Determine the (x, y) coordinate at the center of the cell enclosing the given text.  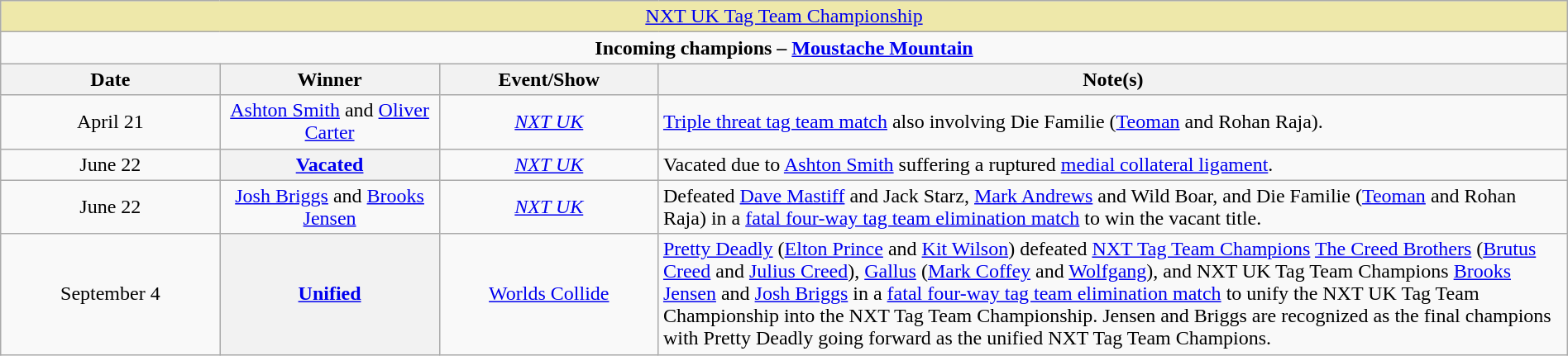
Triple threat tag team match also involving Die Familie (Teoman and Rohan Raja). (1113, 122)
Worlds Collide (549, 294)
Vacated (329, 164)
Vacated due to Ashton Smith suffering a ruptured medial collateral ligament. (1113, 164)
Incoming champions – Moustache Mountain (784, 48)
Unified (329, 294)
April 21 (111, 122)
Josh Briggs and Brooks Jensen (329, 206)
September 4 (111, 294)
NXT UK Tag Team Championship (784, 17)
Date (111, 79)
Event/Show (549, 79)
Ashton Smith and Oliver Carter (329, 122)
Note(s) (1113, 79)
Winner (329, 79)
